Return [X, Y] of the center of cell containing provided text 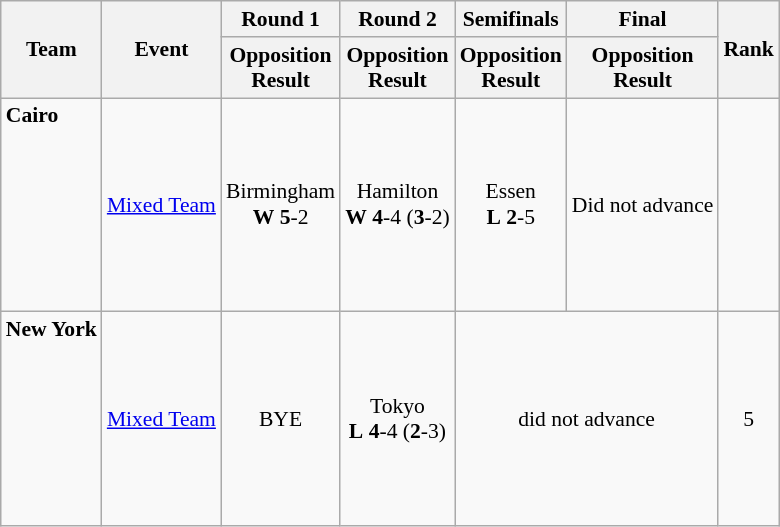
Final [643, 19]
Cairo [52, 205]
New York [52, 419]
BYE [280, 419]
Round 1 [280, 19]
Tokyo L 4-4 (2-3) [397, 419]
Did not advance [643, 205]
Semifinals [511, 19]
Team [52, 50]
Rank [748, 50]
Birmingham W 5-2 [280, 205]
Hamilton W 4-4 (3-2) [397, 205]
Essen L 2-5 [511, 205]
5 [748, 419]
did not advance [587, 419]
Round 2 [397, 19]
Event [162, 50]
